Determine the (X, Y) coordinate at the center of the cell enclosing the given text.  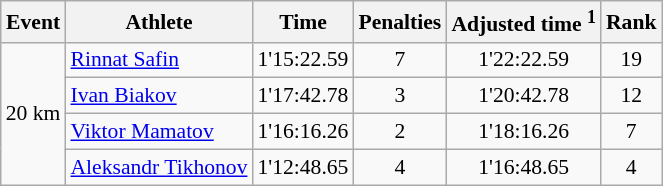
1'17:42.78 (302, 96)
1'20:42.78 (524, 96)
Rank (632, 22)
1'22:22.59 (524, 60)
1'18:16.26 (524, 132)
1'16:48.65 (524, 167)
1'12:48.65 (302, 167)
Rinnat Safin (158, 60)
1'15:22.59 (302, 60)
12 (632, 96)
19 (632, 60)
Time (302, 22)
20 km (34, 113)
2 (400, 132)
1'16:16.26 (302, 132)
Aleksandr Tikhonov (158, 167)
Viktor Mamatov (158, 132)
3 (400, 96)
Penalties (400, 22)
Ivan Biakov (158, 96)
Adjusted time 1 (524, 22)
Athlete (158, 22)
Event (34, 22)
